Determine the (x, y) coordinate at the center of the cell enclosing the given text.  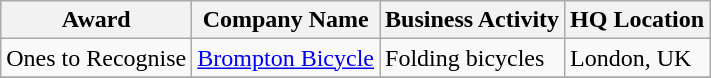
Brompton Bicycle (286, 58)
London, UK (638, 58)
Folding bicycles (472, 58)
Award (96, 20)
Company Name (286, 20)
Ones to Recognise (96, 58)
Business Activity (472, 20)
HQ Location (638, 20)
